Locate the cell with the specified text and output its (X, Y) center coordinate. 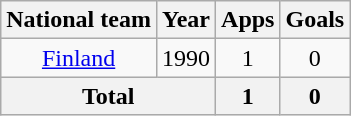
National team (79, 20)
Total (108, 96)
Finland (79, 58)
Goals (315, 20)
Apps (248, 20)
1990 (186, 58)
Year (186, 20)
